Search for the cell housing the specified text and yield its (x, y) center coordinate. 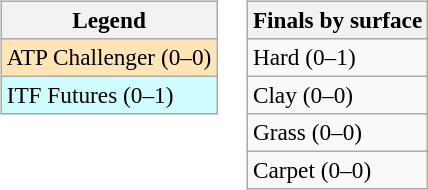
ATP Challenger (0–0) (108, 57)
ITF Futures (0–1) (108, 95)
Carpet (0–0) (337, 171)
Clay (0–0) (337, 95)
Hard (0–1) (337, 57)
Finals by surface (337, 20)
Legend (108, 20)
Grass (0–0) (337, 133)
